Capture the cell that displays the provided text and extract its [x, y] central coordinate. 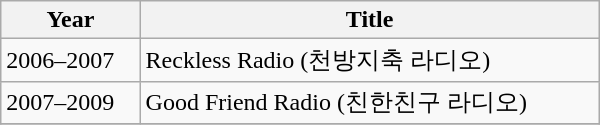
Year [70, 20]
2006–2007 [70, 60]
Good Friend Radio (친한친구 라디오) [370, 102]
Title [370, 20]
2007–2009 [70, 102]
Reckless Radio (천방지축 라디오) [370, 60]
